Return [x, y] of the center of cell containing provided text 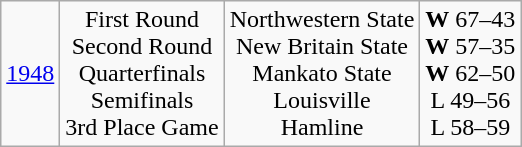
1948 [30, 74]
Northwestern StateNew Britain StateMankato StateLouisvilleHamline [322, 74]
W 67–43W 57–35W 62–50L 49–56L 58–59 [470, 74]
First RoundSecond RoundQuarterfinalsSemifinals3rd Place Game [142, 74]
